Detect which cell encompasses the target text, then output its [X, Y] center coordinate. 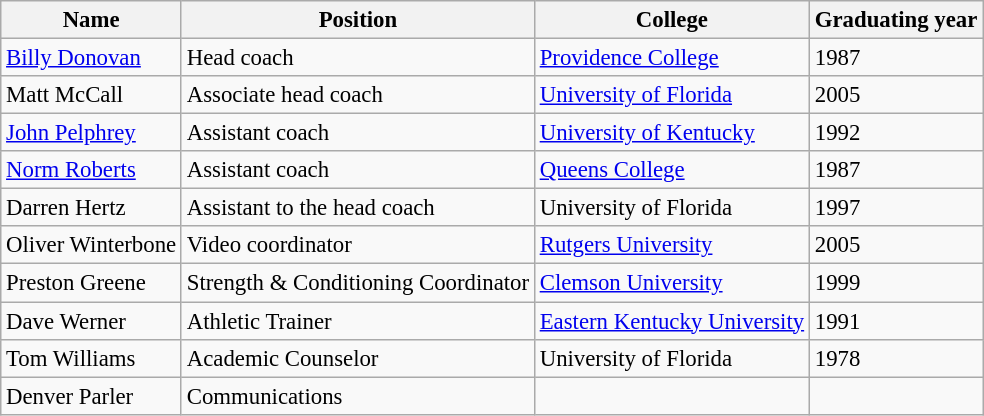
Preston Greene [92, 283]
Queens College [672, 170]
Rutgers University [672, 245]
Graduating year [896, 20]
Dave Werner [92, 321]
College [672, 20]
Head coach [358, 58]
Strength & Conditioning Coordinator [358, 283]
1992 [896, 133]
Oliver Winterbone [92, 245]
University of Kentucky [672, 133]
John Pelphrey [92, 133]
Norm Roberts [92, 170]
1991 [896, 321]
Academic Counselor [358, 358]
Athletic Trainer [358, 321]
Eastern Kentucky University [672, 321]
Denver Parler [92, 396]
Name [92, 20]
Video coordinator [358, 245]
1999 [896, 283]
Tom Williams [92, 358]
1978 [896, 358]
Darren Hertz [92, 208]
Matt McCall [92, 95]
Clemson University [672, 283]
1997 [896, 208]
Assistant to the head coach [358, 208]
Position [358, 20]
Associate head coach [358, 95]
Communications [358, 396]
Providence College [672, 58]
Billy Donovan [92, 58]
